Find where the given text appears and provide that cell's center as [X, Y] coordinate. 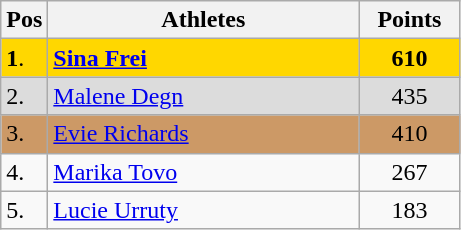
410 [410, 134]
4. [24, 172]
Evie Richards [204, 134]
3. [24, 134]
183 [410, 210]
Points [410, 20]
Malene Degn [204, 96]
267 [410, 172]
2. [24, 96]
Lucie Urruty [204, 210]
610 [410, 58]
Marika Tovo [204, 172]
1. [24, 58]
Sina Frei [204, 58]
Pos [24, 20]
Athletes [204, 20]
435 [410, 96]
5. [24, 210]
